Search for the cell housing the specified text and yield its [x, y] center coordinate. 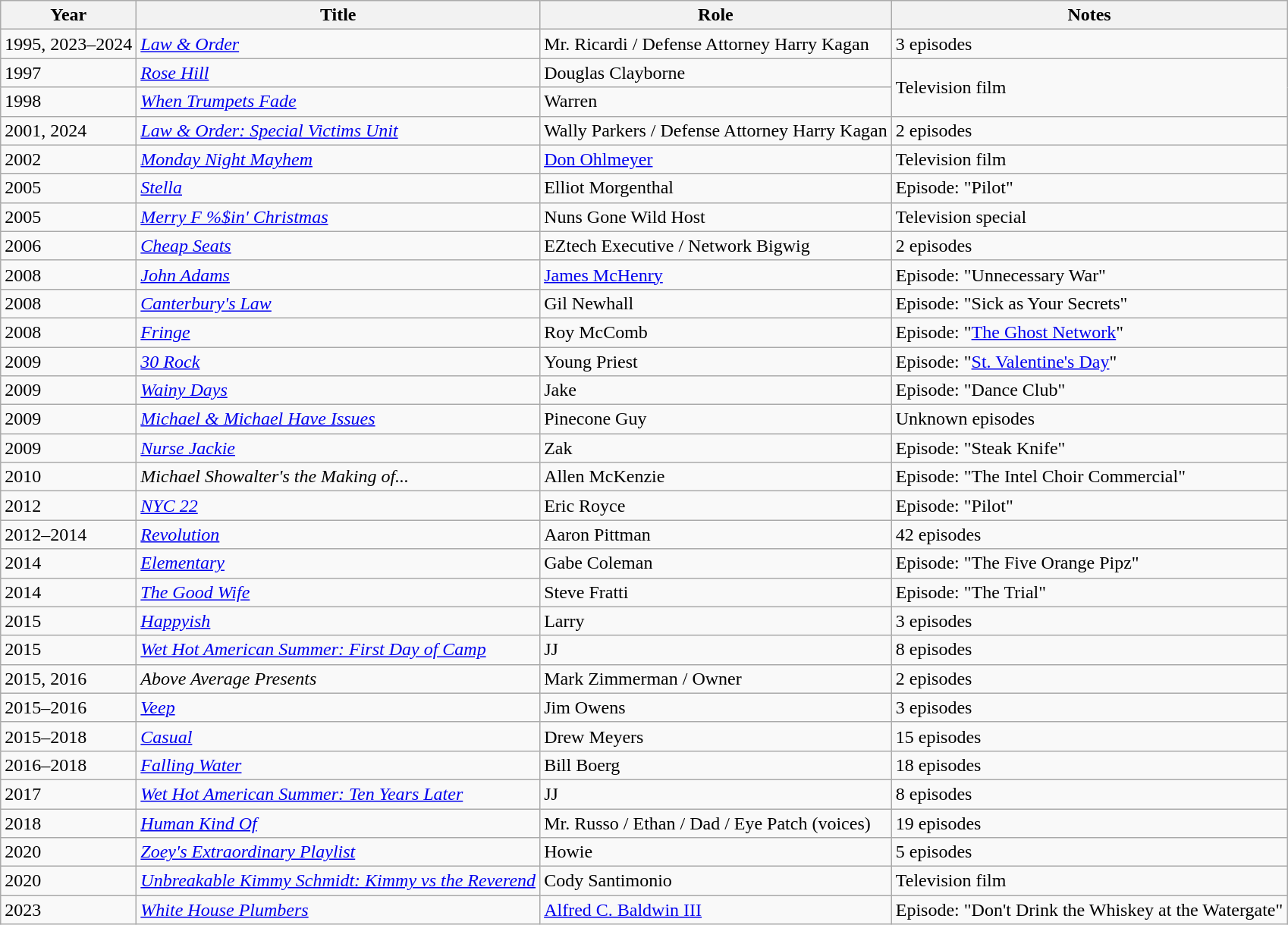
1998 [68, 102]
Aaron Pittman [716, 535]
Alfred C. Baldwin III [716, 910]
2015, 2016 [68, 679]
Howie [716, 852]
Law & Order [338, 44]
Jake [716, 390]
1997 [68, 73]
Steve Fratti [716, 592]
Drew Meyers [716, 736]
Falling Water [338, 765]
Allen McKenzie [716, 477]
Episode: "The Trial" [1089, 592]
When Trumpets Fade [338, 102]
2010 [68, 477]
42 episodes [1089, 535]
Pinecone Guy [716, 419]
Happyish [338, 621]
Unbreakable Kimmy Schmidt: Kimmy vs the Reverend [338, 881]
Episode: "Sick as Your Secrets" [1089, 303]
James McHenry [716, 274]
Michael Showalter's the Making of... [338, 477]
Casual [338, 736]
Episode: "Don't Drink the Whiskey at the Watergate" [1089, 910]
Merry F %$in' Christmas [338, 217]
Mr. Ricardi / Defense Attorney Harry Kagan [716, 44]
Jim Owens [716, 707]
2012 [68, 506]
Television special [1089, 217]
Eric Royce [716, 506]
Above Average Presents [338, 679]
30 Rock [338, 362]
Revolution [338, 535]
Episode: "Dance Club" [1089, 390]
Human Kind Of [338, 823]
Episode: "The Ghost Network" [1089, 332]
Nuns Gone Wild Host [716, 217]
Monday Night Mayhem [338, 159]
2017 [68, 794]
Michael & Michael Have Issues [338, 419]
Gabe Coleman [716, 563]
Roy McComb [716, 332]
Young Priest [716, 362]
Law & Order: Special Victims Unit [338, 130]
Rose Hill [338, 73]
Elliot Morgenthal [716, 188]
Don Ohlmeyer [716, 159]
2006 [68, 246]
Role [716, 15]
Larry [716, 621]
Gil Newhall [716, 303]
18 episodes [1089, 765]
2015–2018 [68, 736]
Wet Hot American Summer: Ten Years Later [338, 794]
Episode: "The Five Orange Pipz" [1089, 563]
2001, 2024 [68, 130]
Stella [338, 188]
Cody Santimonio [716, 881]
Cheap Seats [338, 246]
2023 [68, 910]
2016–2018 [68, 765]
1995, 2023–2024 [68, 44]
Warren [716, 102]
Episode: "Steak Knife" [1089, 448]
Canterbury's Law [338, 303]
Year [68, 15]
Nurse Jackie [338, 448]
2012–2014 [68, 535]
2015–2016 [68, 707]
John Adams [338, 274]
Mark Zimmerman / Owner [716, 679]
Unknown episodes [1089, 419]
Bill Boerg [716, 765]
Wainy Days [338, 390]
Title [338, 15]
19 episodes [1089, 823]
NYC 22 [338, 506]
Wally Parkers / Defense Attorney Harry Kagan [716, 130]
Zoey's Extraordinary Playlist [338, 852]
Douglas Clayborne [716, 73]
Notes [1089, 15]
2018 [68, 823]
5 episodes [1089, 852]
Veep [338, 707]
Fringe [338, 332]
Wet Hot American Summer: First Day of Camp [338, 650]
Zak [716, 448]
Episode: "The Intel Choir Commercial" [1089, 477]
Elementary [338, 563]
Mr. Russo / Ethan / Dad / Eye Patch (voices) [716, 823]
15 episodes [1089, 736]
EZtech Executive / Network Bigwig [716, 246]
2002 [68, 159]
The Good Wife [338, 592]
White House Plumbers [338, 910]
Episode: "Unnecessary War" [1089, 274]
Episode: "St. Valentine's Day" [1089, 362]
